Return the (x, y) coordinate for the center point of the cell that contains the specified text.  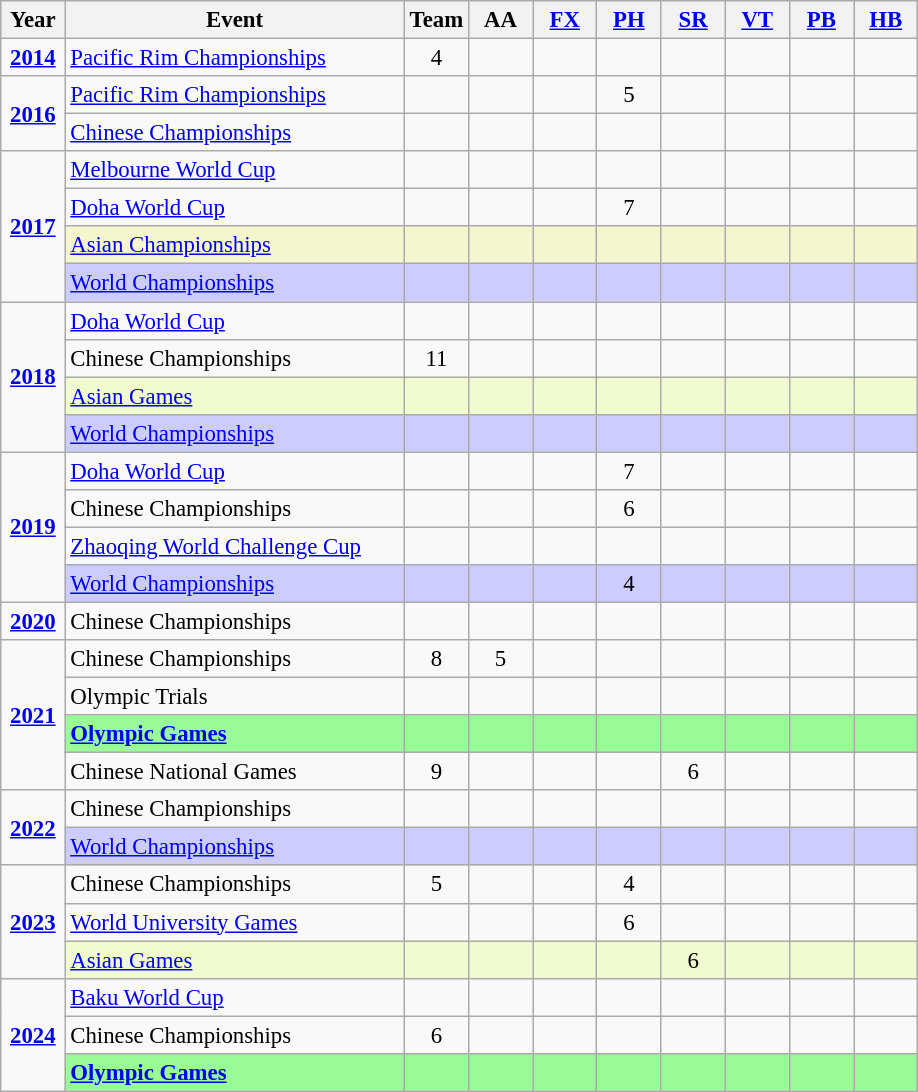
Team (436, 20)
2023 (33, 922)
2020 (33, 621)
Zhaoqing World Challenge Cup (234, 546)
2016 (33, 114)
Baku World Cup (234, 997)
Melbourne World Cup (234, 170)
World University Games (234, 922)
AA (500, 20)
Asian Championships (234, 245)
2022 (33, 828)
2024 (33, 1034)
2018 (33, 377)
Olympic Trials (234, 697)
SR (693, 20)
VT (757, 20)
2021 (33, 715)
PB (821, 20)
Year (33, 20)
2014 (33, 58)
HB (886, 20)
9 (436, 772)
Event (234, 20)
FX (565, 20)
2019 (33, 527)
PH (629, 20)
2017 (33, 226)
Chinese National Games (234, 772)
8 (436, 659)
11 (436, 358)
